Search for the cell housing the specified text and yield its (x, y) center coordinate. 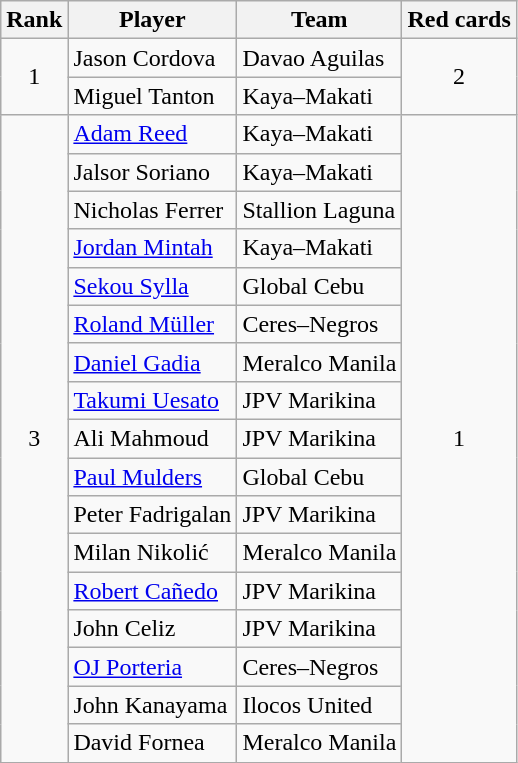
David Fornea (152, 743)
Sekou Sylla (152, 286)
John Celiz (152, 629)
Robert Cañedo (152, 591)
Jordan Mintah (152, 248)
Paul Mulders (152, 477)
Takumi Uesato (152, 400)
Adam Reed (152, 134)
Miguel Tanton (152, 96)
Ali Mahmoud (152, 438)
Jason Cordova (152, 58)
Player (152, 20)
OJ Porteria (152, 667)
Nicholas Ferrer (152, 210)
Roland Müller (152, 324)
Peter Fadrigalan (152, 515)
Rank (34, 20)
Daniel Gadia (152, 362)
Red cards (459, 20)
Jalsor Soriano (152, 172)
Team (320, 20)
Milan Nikolić (152, 553)
3 (34, 438)
John Kanayama (152, 705)
2 (459, 77)
Davao Aguilas (320, 58)
Ilocos United (320, 705)
Stallion Laguna (320, 210)
